From the cell containing the given text, extract its center point as [X, Y] coordinate. 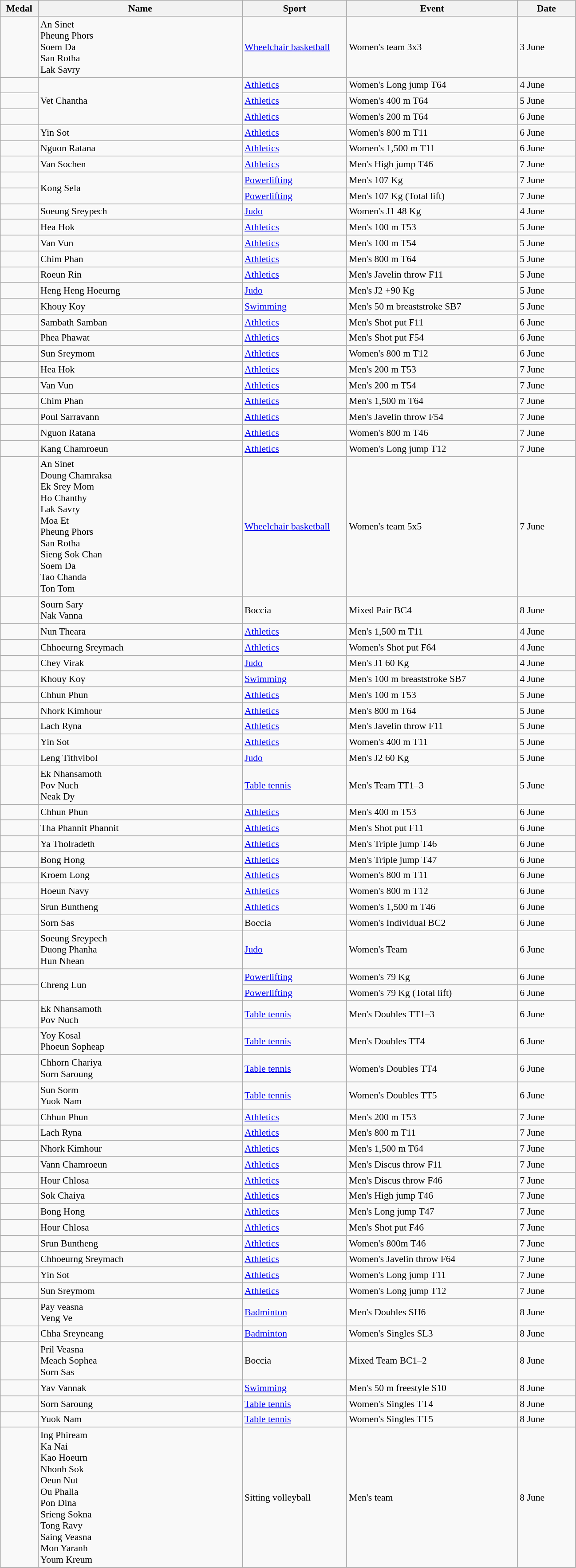
Yuok Nam [140, 1419]
Ek NhansamothPov NuchNeak Dy [140, 785]
Chey Virak [140, 663]
Men's Javelin throw F54 [432, 417]
Sorn Saroung [140, 1404]
Men's Triple jump T47 [432, 860]
Men's Long jump T47 [432, 1212]
An SinetDoung ChamraksaEk Srey MomHo ChanthyLak SavryMoa EtPheung PhorsSan RothaSieng Sok ChanSoem DaTao ChandaTon Tom [140, 526]
Sorn Sas [140, 923]
Women's 79 Kg (Total lift) [432, 993]
Mixed Pair BC4 [432, 610]
Soeung SreypechDuong PhanhaHun Nhean [140, 950]
Medal [20, 8]
Women's Long jump T11 [432, 1275]
Women's Team [432, 950]
Women's 79 Kg [432, 977]
Men's Shot put F46 [432, 1228]
Women's 400 m T11 [432, 742]
Mixed Team BC1–2 [432, 1361]
Sambath Samban [140, 322]
Sitting volleyball [295, 1497]
Men's team [432, 1497]
Ya Tholradeth [140, 844]
Women's 800m T46 [432, 1243]
Men's Shot put F54 [432, 338]
Van Sochen [140, 165]
Men's 800 m T11 [432, 1133]
Men's Doubles TT1–3 [432, 1015]
Men's Triple jump T46 [432, 844]
Women's Individual BC2 [432, 923]
Women's Singles TT5 [432, 1419]
Men's 400 m T53 [432, 812]
Men's 100 m breaststroke SB7 [432, 679]
Women's Singles SL3 [432, 1334]
Sport [295, 8]
Ek NhansamothPov Nuch [140, 1015]
Men's 107 Kg (Total lift) [432, 196]
Sourn SaryNak Vanna [140, 610]
Women's 200 m T64 [432, 117]
Women's Javelin throw F64 [432, 1259]
Name [140, 8]
Women's 800 m T46 [432, 433]
Soeung Sreypech [140, 212]
Women's Doubles TT4 [432, 1069]
Men's 50 m breaststroke SB7 [432, 306]
Women's J1 48 Kg [432, 212]
Women's Doubles TT5 [432, 1095]
Women's team 3x3 [432, 47]
Chha Sreyneang [140, 1334]
Men's 100 m T54 [432, 243]
Men's J1 60 Kg [432, 663]
Heng Heng Hoeurng [140, 291]
Men's J2 60 Kg [432, 758]
Kong Sela [140, 188]
Women's Long jump T64 [432, 85]
Ing PhireamKa NaiKao HoeurnNhonh SokOeun NutOu PhallaPon DinaSrieng SoknaTong RavySaing VeasnaMon YaranhYoum Kreum [140, 1497]
Kroem Long [140, 875]
Kang Chamroeun [140, 449]
An SinetPheung PhorsSoem DaSan RothaLak Savry [140, 47]
Men's Discus throw F46 [432, 1180]
Men's 1,500 m T11 [432, 632]
Men's 107 Kg [432, 180]
Nun Theara [140, 632]
Phea Phawat [140, 338]
Men's Team TT1–3 [432, 785]
Roeun Rin [140, 275]
Pay veasnaVeng Ve [140, 1313]
Vann Chamroeun [140, 1164]
Men's Doubles SH6 [432, 1313]
Date [546, 8]
Men's 200 m T54 [432, 385]
Tha Phannit Phannit [140, 828]
Chreng Lun [140, 985]
3 June [546, 47]
Leng Tithvibol [140, 758]
Women's team 5x5 [432, 526]
Men's 50 m freestyle S10 [432, 1388]
Hoeun Navy [140, 891]
Women's Shot put F64 [432, 647]
Yav Vannak [140, 1388]
Women's 1,500 m T46 [432, 907]
Pril VeasnaMeach SopheaSorn Sas [140, 1361]
Women's 400 m T64 [432, 101]
Sun SormYuok Nam [140, 1095]
Poul Sarravann [140, 417]
Vet Chantha [140, 101]
Women's Singles TT4 [432, 1404]
Women's 1,500 m T11 [432, 149]
Event [432, 8]
Yoy KosalPhoeun Sopheap [140, 1041]
Chhorn ChariyaSorn Saroung [140, 1069]
Men's J2 +90 Kg [432, 291]
Men's Discus throw F11 [432, 1164]
Men's Doubles TT4 [432, 1041]
Sok Chaiya [140, 1196]
